Capture the cell that displays the provided text and extract its (x, y) central coordinate. 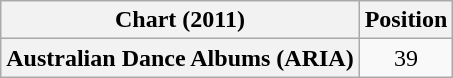
39 (406, 58)
Position (406, 20)
Australian Dance Albums (ARIA) (180, 58)
Chart (2011) (180, 20)
